Locate the cell with the specified text and output its (X, Y) center coordinate. 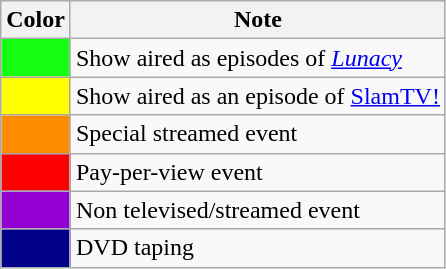
Special streamed event (258, 134)
DVD taping (258, 248)
Show aired as episodes of Lunacy (258, 58)
Note (258, 20)
Show aired as an episode of SlamTV! (258, 96)
Non televised/streamed event (258, 210)
Color (36, 20)
Pay-per-view event (258, 172)
